Search for the cell housing the specified text and yield its (x, y) center coordinate. 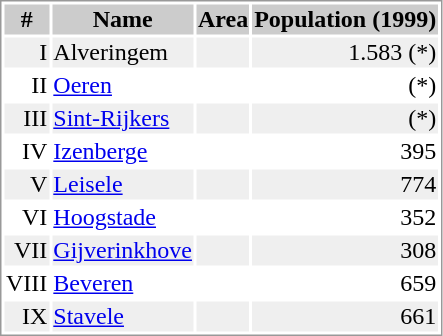
VI (26, 217)
661 (346, 317)
Alveringem (123, 53)
# (26, 19)
Beveren (123, 283)
Name (123, 19)
Area (222, 19)
Sint-Rijkers (123, 119)
1.583 (*) (346, 53)
774 (346, 185)
395 (346, 151)
Oeren (123, 85)
IV (26, 151)
Stavele (123, 317)
308 (346, 251)
Izenberge (123, 151)
659 (346, 283)
352 (346, 217)
Hoogstade (123, 217)
Leisele (123, 185)
IX (26, 317)
Population (1999) (346, 19)
VII (26, 251)
Gijverinkhove (123, 251)
VIII (26, 283)
III (26, 119)
V (26, 185)
I (26, 53)
II (26, 85)
